Identify which cell holds the provided text, then report its (X, Y) central coordinate. 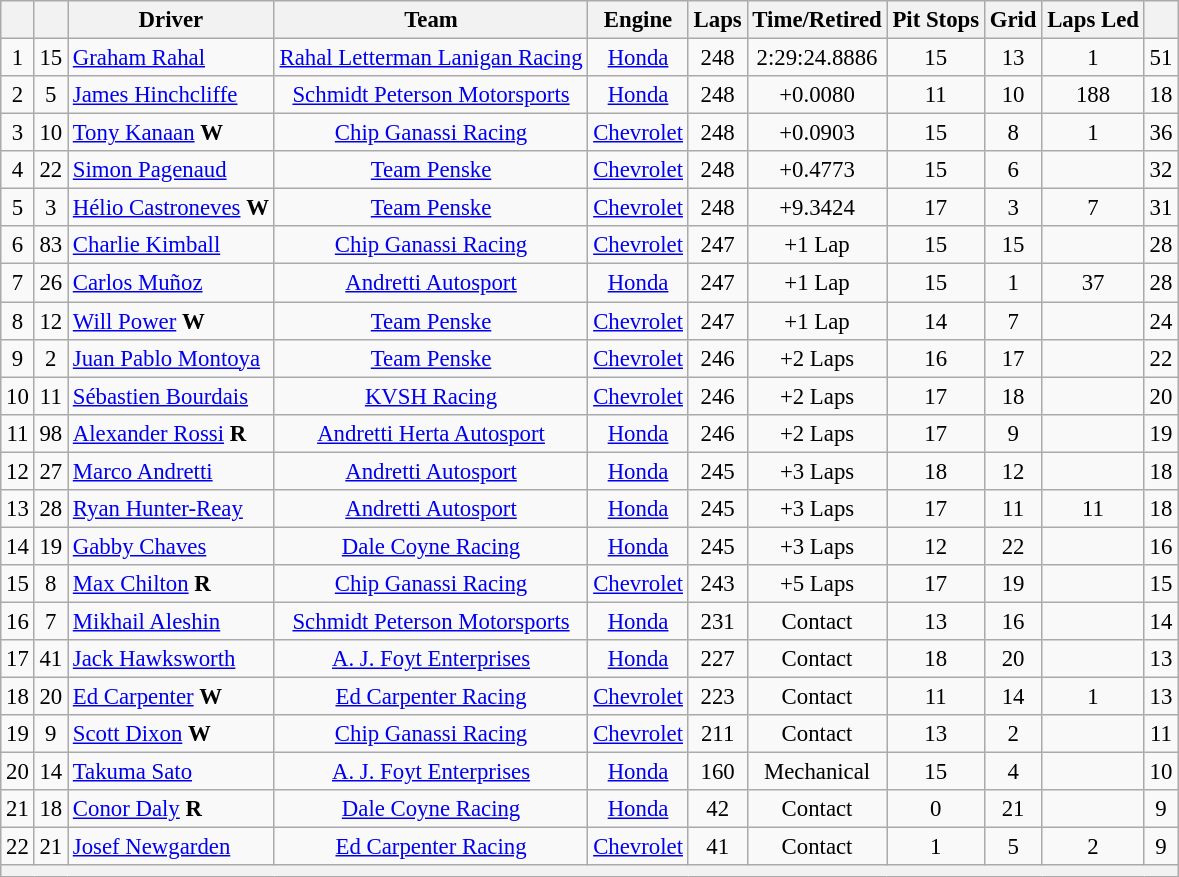
Sébastien Bourdais (172, 396)
188 (1093, 95)
36 (1160, 133)
31 (1160, 208)
32 (1160, 170)
243 (718, 584)
Takuma Sato (172, 772)
Will Power W (172, 321)
231 (718, 621)
+9.3424 (817, 208)
Tony Kanaan W (172, 133)
Ed Carpenter W (172, 697)
Laps (718, 20)
Graham Rahal (172, 58)
160 (718, 772)
Engine (638, 20)
James Hinchcliffe (172, 95)
+0.0080 (817, 95)
83 (50, 245)
Carlos Muñoz (172, 283)
Josef Newgarden (172, 847)
2:29:24.8886 (817, 58)
Mikhail Aleshin (172, 621)
Laps Led (1093, 20)
Team (431, 20)
227 (718, 659)
Scott Dixon W (172, 734)
Pit Stops (936, 20)
Hélio Castroneves W (172, 208)
Driver (172, 20)
Charlie Kimball (172, 245)
Ryan Hunter-Reay (172, 509)
Andretti Herta Autosport (431, 433)
0 (936, 809)
Juan Pablo Montoya (172, 358)
+0.0903 (817, 133)
Alexander Rossi R (172, 433)
37 (1093, 283)
27 (50, 471)
+0.4773 (817, 170)
Grid (1012, 20)
98 (50, 433)
51 (1160, 58)
Jack Hawksworth (172, 659)
Mechanical (817, 772)
26 (50, 283)
Gabby Chaves (172, 546)
Max Chilton R (172, 584)
Time/Retired (817, 20)
Rahal Letterman Lanigan Racing (431, 58)
+5 Laps (817, 584)
KVSH Racing (431, 396)
Marco Andretti (172, 471)
211 (718, 734)
Conor Daly R (172, 809)
Simon Pagenaud (172, 170)
42 (718, 809)
223 (718, 697)
24 (1160, 321)
